Scan for the cell matching the given text and deliver its (x, y) coordinate at center. 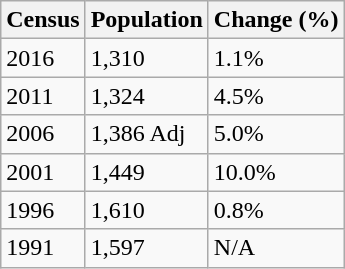
1996 (43, 210)
1,449 (146, 172)
0.8% (276, 210)
4.5% (276, 96)
1,324 (146, 96)
Population (146, 20)
N/A (276, 248)
Census (43, 20)
1,386 Adj (146, 134)
5.0% (276, 134)
2001 (43, 172)
Change (%) (276, 20)
10.0% (276, 172)
1.1% (276, 58)
2011 (43, 96)
1,310 (146, 58)
2006 (43, 134)
2016 (43, 58)
1,597 (146, 248)
1991 (43, 248)
1,610 (146, 210)
